Locate the cell with the specified text and output its [X, Y] center coordinate. 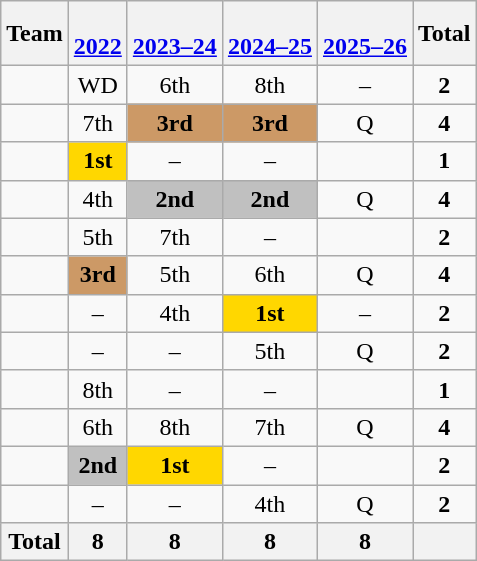
WD [98, 85]
2023–24 [174, 34]
2022 [98, 34]
2025–26 [364, 34]
2024–25 [270, 34]
Team [35, 34]
